Pinpoint the cell where the given text exists, returning its [x, y] midpoint coordinate. 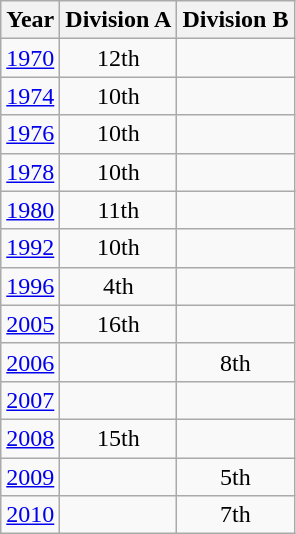
Year [30, 20]
16th [118, 324]
1992 [30, 248]
8th [236, 362]
1996 [30, 286]
1976 [30, 134]
4th [118, 286]
2007 [30, 400]
11th [118, 210]
1974 [30, 96]
2009 [30, 477]
1970 [30, 58]
1980 [30, 210]
5th [236, 477]
2006 [30, 362]
12th [118, 58]
2010 [30, 515]
Division B [236, 20]
2005 [30, 324]
15th [118, 438]
Division A [118, 20]
1978 [30, 172]
2008 [30, 438]
7th [236, 515]
